From the cell containing the given text, extract its center point as [x, y] coordinate. 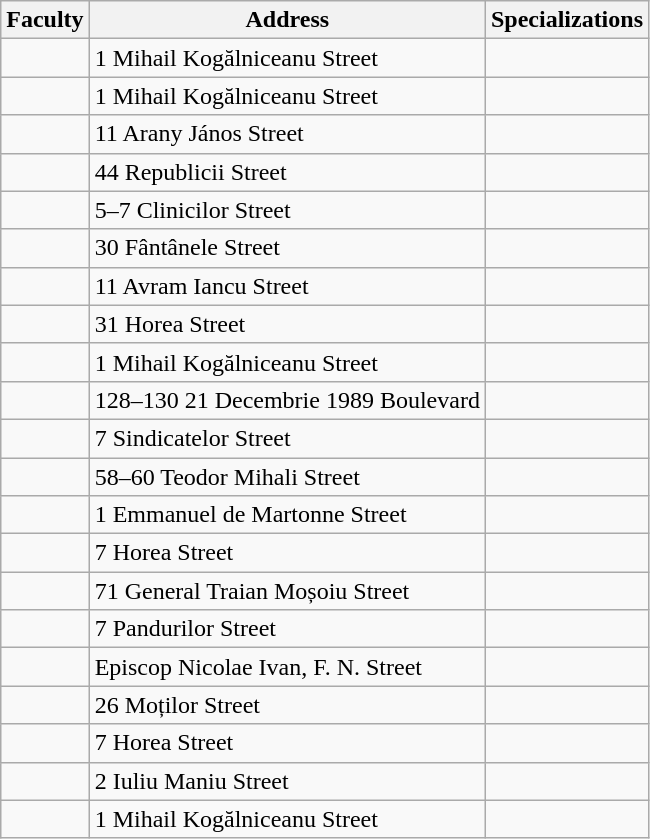
Specializations [566, 20]
31 Horea Street [287, 324]
1 Emmanuel de Martonne Street [287, 515]
30 Fântânele Street [287, 248]
7 Pandurilor Street [287, 629]
44 Republicii Street [287, 172]
2 Iuliu Maniu Street [287, 781]
Episcop Nicolae Ivan, F. N. Street [287, 667]
11 Avram Iancu Street [287, 286]
7 Sindicatelor Street [287, 438]
71 General Traian Moșoiu Street [287, 591]
128–130 21 Decembrie 1989 Boulevard [287, 400]
58–60 Teodor Mihali Street [287, 477]
Faculty [45, 20]
11 Arany János Street [287, 134]
Address [287, 20]
5–7 Clinicilor Street [287, 210]
26 Moților Street [287, 705]
